Determine the [x, y] coordinate at the center of the cell enclosing the given text.  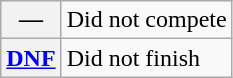
DNF [31, 58]
— [31, 20]
Did not compete [146, 20]
Did not finish [146, 58]
